Capture the cell that displays the provided text and extract its (x, y) central coordinate. 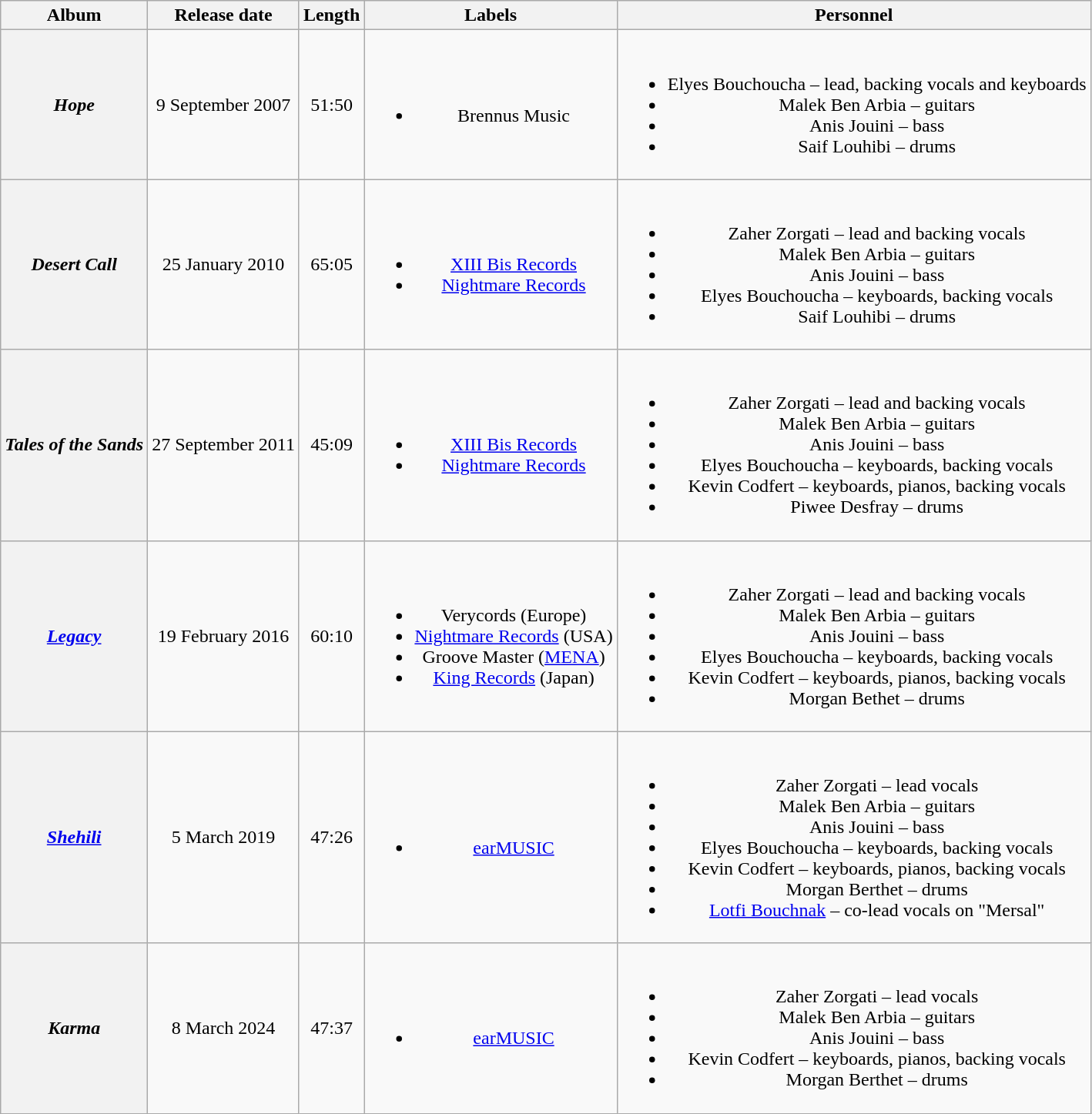
Length (331, 15)
27 September 2011 (223, 445)
47:37 (331, 1029)
8 March 2024 (223, 1029)
51:50 (331, 105)
Brennus Music (491, 105)
Album (74, 15)
Karma (74, 1029)
19 February 2016 (223, 636)
65:05 (331, 265)
Legacy (74, 636)
Hope (74, 105)
Labels (491, 15)
Verycords (Europe)Nightmare Records (USA)Groove Master (MENA)King Records (Japan) (491, 636)
5 March 2019 (223, 838)
25 January 2010 (223, 265)
45:09 (331, 445)
60:10 (331, 636)
9 September 2007 (223, 105)
Zaher Zorgati – lead vocalsMalek Ben Arbia – guitarsAnis Jouini – bassKevin Codfert – keyboards, pianos, backing vocalsMorgan Berthet – drums (853, 1029)
Zaher Zorgati – lead and backing vocalsMalek Ben Arbia – guitarsAnis Jouini – bassElyes Bouchoucha – keyboards, backing vocalsSaif Louhibi – drums (853, 265)
Shehili (74, 838)
47:26 (331, 838)
Elyes Bouchoucha – lead, backing vocals and keyboardsMalek Ben Arbia – guitarsAnis Jouini – bassSaif Louhibi – drums (853, 105)
Personnel (853, 15)
Desert Call (74, 265)
Tales of the Sands (74, 445)
Release date (223, 15)
